Find where the given text appears and provide that cell's center as [X, Y] coordinate. 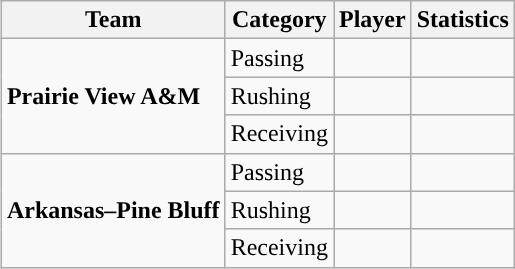
Prairie View A&M [113, 96]
Team [113, 20]
Arkansas–Pine Bluff [113, 210]
Statistics [462, 20]
Category [279, 20]
Player [373, 20]
